Determine the (x, y) coordinate at the center of the cell enclosing the given text.  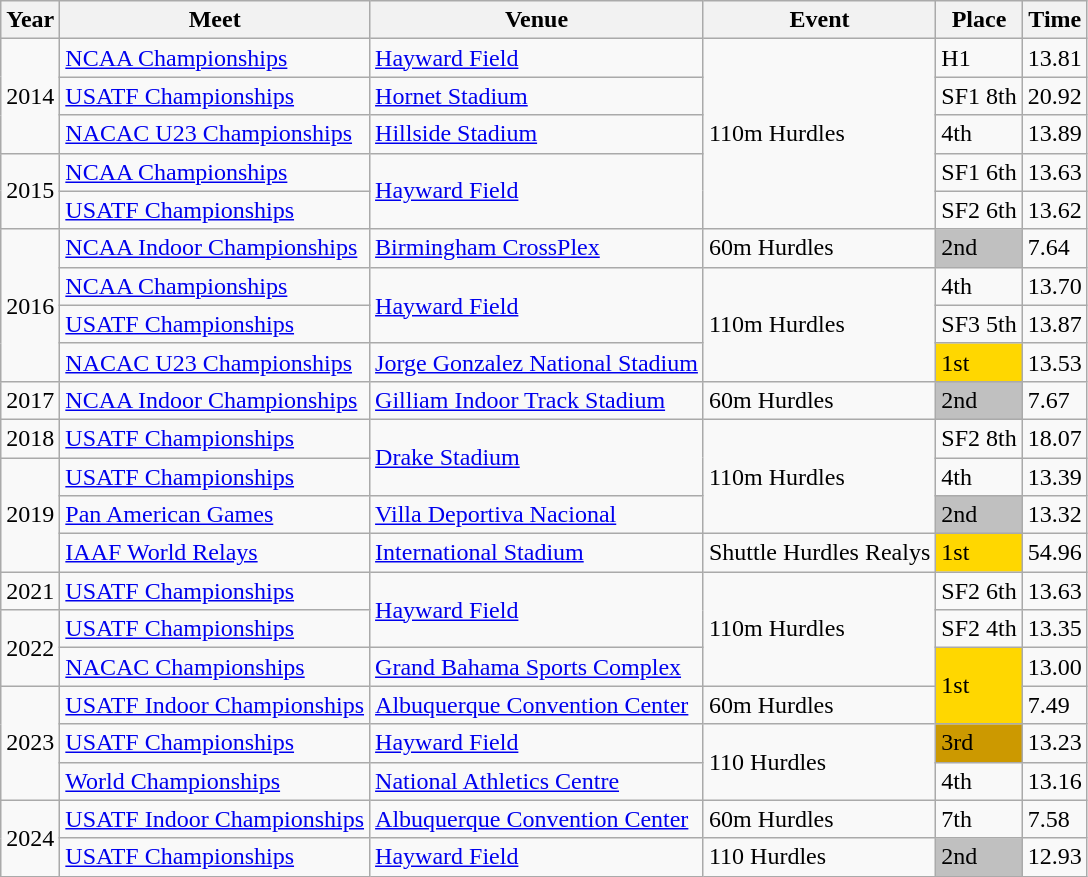
13.81 (1054, 58)
SF3 5th (979, 324)
13.23 (1054, 743)
Event (819, 20)
Place (979, 20)
2022 (30, 648)
Gilliam Indoor Track Stadium (537, 400)
2024 (30, 838)
2019 (30, 515)
SF1 6th (979, 172)
7.67 (1054, 400)
Hornet Stadium (537, 96)
Hillside Stadium (537, 134)
7.58 (1054, 819)
12.93 (1054, 857)
SF2 4th (979, 629)
13.87 (1054, 324)
2015 (30, 191)
Birmingham CrossPlex (537, 248)
13.00 (1054, 667)
7th (979, 819)
Grand Bahama Sports Complex (537, 667)
2018 (30, 438)
2014 (30, 96)
Shuttle Hurdles Realys (819, 553)
3rd (979, 743)
13.16 (1054, 781)
2021 (30, 591)
13.53 (1054, 362)
H1 (979, 58)
7.64 (1054, 248)
SF1 8th (979, 96)
13.35 (1054, 629)
NACAC Championships (215, 667)
13.70 (1054, 286)
Pan American Games (215, 515)
13.89 (1054, 134)
Year (30, 20)
Time (1054, 20)
Jorge Gonzalez National Stadium (537, 362)
13.62 (1054, 210)
2017 (30, 400)
2023 (30, 743)
World Championships (215, 781)
13.39 (1054, 477)
IAAF World Relays (215, 553)
20.92 (1054, 96)
Drake Stadium (537, 457)
7.49 (1054, 705)
18.07 (1054, 438)
SF2 8th (979, 438)
Venue (537, 20)
54.96 (1054, 553)
2016 (30, 305)
Villa Deportiva Nacional (537, 515)
13.32 (1054, 515)
Meet (215, 20)
International Stadium (537, 553)
National Athletics Centre (537, 781)
